Detect which cell encompasses the target text, then output its (X, Y) center coordinate. 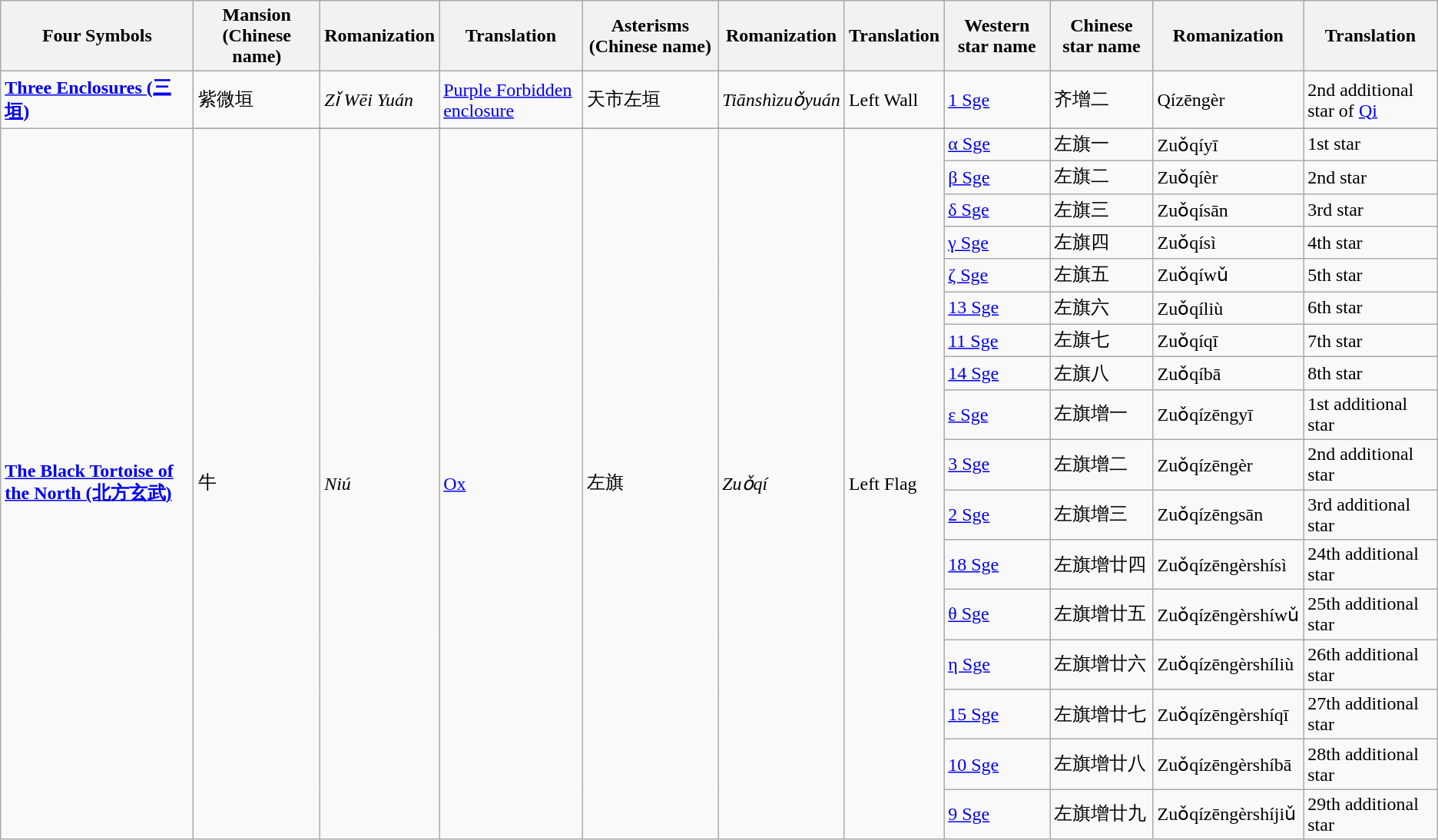
左旗八 (1102, 373)
左旗六 (1102, 309)
Three Enclosures (三垣) (97, 100)
左旗增廿八 (1102, 765)
左旗增廿四 (1102, 565)
左旗四 (1102, 243)
2nd additional star (1370, 464)
14 Sge (997, 373)
Purple Forbidden enclosure (511, 100)
2nd additional star of Qi (1370, 100)
Zuǒqíliù (1228, 309)
左旗增三 (1102, 514)
左旗七 (1102, 341)
Chinese star name (1102, 36)
Zuǒqízēngsān (1228, 514)
Zuǒqísì (1228, 243)
Asterisms (Chinese name) (650, 36)
28th additional star (1370, 765)
天市左垣 (650, 100)
Zuǒqízēngèrshísì (1228, 565)
The Black Tortoise of the North (北方玄武) (97, 484)
10 Sge (997, 765)
ε Sge (997, 415)
8th star (1370, 373)
3 Sge (997, 464)
Zuǒqízēngèrshíliù (1228, 665)
13 Sge (997, 309)
Zuǒqíèr (1228, 177)
15 Sge (997, 714)
δ Sge (997, 210)
25th additional star (1370, 614)
2 Sge (997, 514)
Zuǒqísān (1228, 210)
θ Sge (997, 614)
6th star (1370, 309)
Four Symbols (97, 36)
α Sge (997, 144)
左旗三 (1102, 210)
Mansion (Chinese name) (257, 36)
Zuǒqízēngèrshíbā (1228, 765)
11 Sge (997, 341)
ζ Sge (997, 275)
左旗五 (1102, 275)
牛 (257, 484)
Niú (379, 484)
Zuǒqízēngyī (1228, 415)
紫微垣 (257, 100)
Zǐ Wēi Yuán (379, 100)
Zuǒqíqī (1228, 341)
左旗二 (1102, 177)
Zuǒqízēngèrshíjiǔ (1228, 814)
Ox (511, 484)
7th star (1370, 341)
Tiānshìzuǒyuán (782, 100)
Zuǒqízēngèrshíwǔ (1228, 614)
5th star (1370, 275)
Zuǒqí (782, 484)
η Sge (997, 665)
Zuǒqíwǔ (1228, 275)
1st star (1370, 144)
γ Sge (997, 243)
1 Sge (997, 100)
Left Wall (894, 100)
左旗增廿五 (1102, 614)
4th star (1370, 243)
Western star name (997, 36)
1st additional star (1370, 415)
Zuǒqízēngèrshíqī (1228, 714)
24th additional star (1370, 565)
左旗一 (1102, 144)
左旗增一 (1102, 415)
Zuǒqíbā (1228, 373)
左旗增二 (1102, 464)
Left Flag (894, 484)
9 Sge (997, 814)
左旗增廿七 (1102, 714)
27th additional star (1370, 714)
26th additional star (1370, 665)
左旗 (650, 484)
左旗增廿六 (1102, 665)
左旗增廿九 (1102, 814)
Qízēngèr (1228, 100)
29th additional star (1370, 814)
Zuǒqíyī (1228, 144)
2nd star (1370, 177)
齐增二 (1102, 100)
18 Sge (997, 565)
Zuǒqízēngèr (1228, 464)
β Sge (997, 177)
3rd star (1370, 210)
3rd additional star (1370, 514)
